Capture the cell that displays the provided text and extract its (x, y) central coordinate. 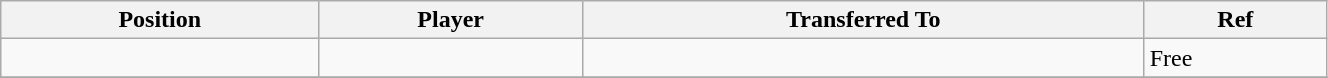
Ref (1235, 20)
Position (160, 20)
Transferred To (863, 20)
Player (451, 20)
Free (1235, 58)
